For the text-containing cell, return its midpoint in [X, Y] coordinate format. 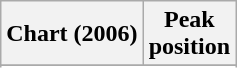
Peak position [189, 34]
Chart (2006) [72, 34]
